Provide the [x, y] coordinate of the cell's center where the given text is located.  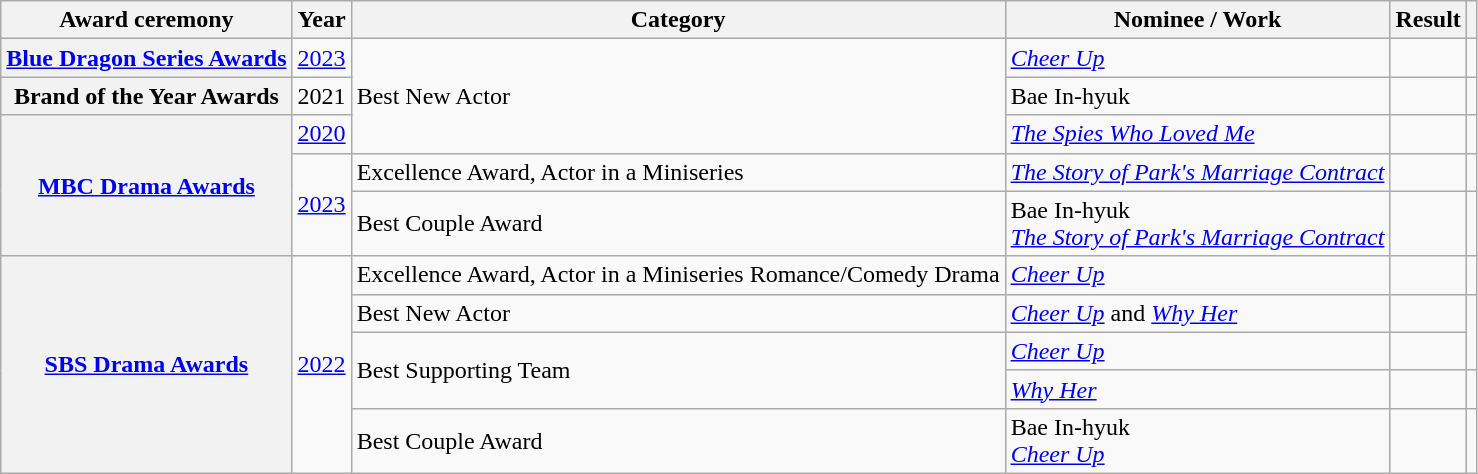
Excellence Award, Actor in a Miniseries [678, 172]
Excellence Award, Actor in a Miniseries Romance/Comedy Drama [678, 275]
Year [322, 20]
Award ceremony [146, 20]
Nominee / Work [1198, 20]
The Spies Who Loved Me [1198, 134]
Best Supporting Team [678, 370]
2022 [322, 364]
Bae In-hyuk The Story of Park's Marriage Contract [1198, 224]
Category [678, 20]
SBS Drama Awards [146, 364]
Cheer Up and Why Her [1198, 313]
Result [1428, 20]
The Story of Park's Marriage Contract [1198, 172]
2020 [322, 134]
Bae In-hyuk Cheer Up [1198, 440]
Why Her [1198, 389]
Blue Dragon Series Awards [146, 58]
MBC Drama Awards [146, 186]
Brand of the Year Awards [146, 96]
Bae In-hyuk [1198, 96]
2021 [322, 96]
